Determine the [x, y] coordinate at the center of the cell enclosing the given text.  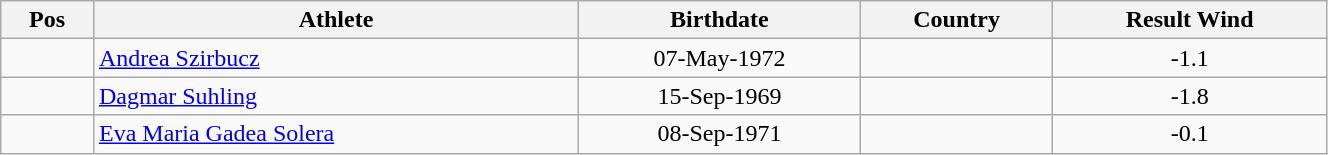
15-Sep-1969 [720, 96]
-0.1 [1190, 134]
Country [956, 20]
-1.1 [1190, 58]
Athlete [336, 20]
Eva Maria Gadea Solera [336, 134]
Dagmar Suhling [336, 96]
Result Wind [1190, 20]
08-Sep-1971 [720, 134]
Birthdate [720, 20]
07-May-1972 [720, 58]
-1.8 [1190, 96]
Andrea Szirbucz [336, 58]
Pos [48, 20]
